For the text-containing cell, return its midpoint in (X, Y) coordinate format. 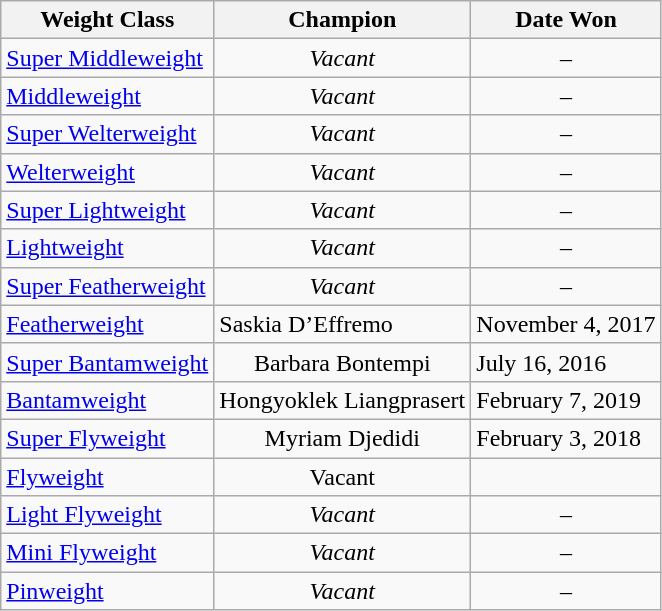
Barbara Bontempi (342, 362)
Super Bantamweight (108, 362)
July 16, 2016 (566, 362)
Saskia D’Effremo (342, 324)
February 3, 2018 (566, 438)
Super Middleweight (108, 58)
Hongyoklek Liangprasert (342, 400)
Date Won (566, 20)
Super Welterweight (108, 134)
Myriam Djedidi (342, 438)
February 7, 2019 (566, 400)
Lightweight (108, 248)
Super Flyweight (108, 438)
Bantamweight (108, 400)
Pinweight (108, 591)
Super Featherweight (108, 286)
Featherweight (108, 324)
November 4, 2017 (566, 324)
Mini Flyweight (108, 553)
Middleweight (108, 96)
Champion (342, 20)
Weight Class (108, 20)
Light Flyweight (108, 515)
Welterweight (108, 172)
Super Lightweight (108, 210)
Flyweight (108, 477)
